Determine the [x, y] coordinate at the center of the cell enclosing the given text.  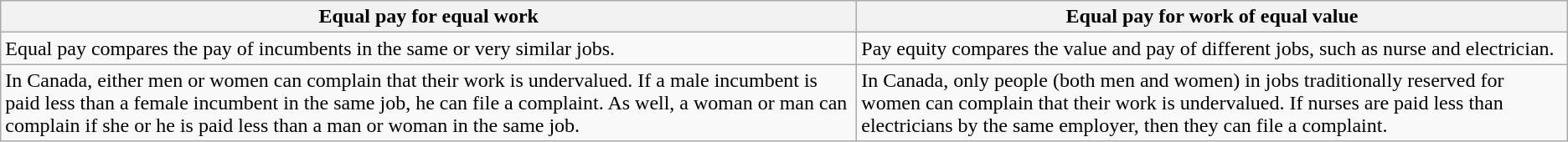
Pay equity compares the value and pay of different jobs, such as nurse and electrician. [1212, 48]
Equal pay compares the pay of incumbents in the same or very similar jobs. [429, 48]
Equal pay for equal work [429, 17]
Equal pay for work of equal value [1212, 17]
